Scan for the cell matching the given text and deliver its [x, y] coordinate at center. 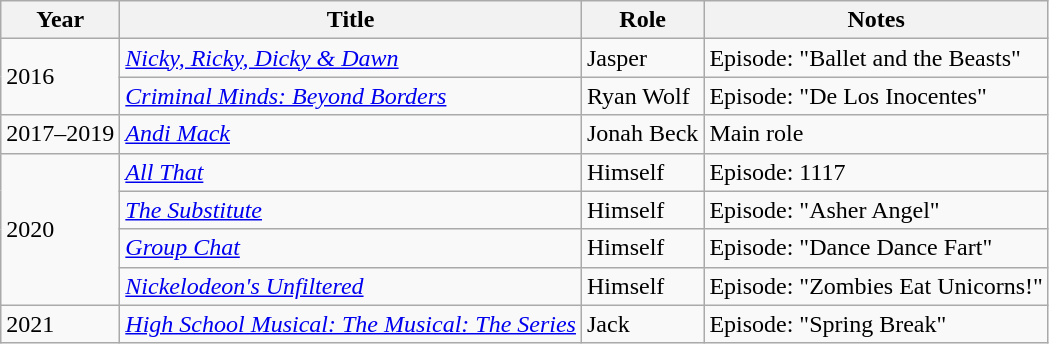
Main role [876, 134]
Nickelodeon's Unfiltered [351, 286]
Role [642, 20]
Jack [642, 324]
Episode: "Zombies Eat Unicorns!" [876, 286]
Episode: "Asher Angel" [876, 210]
The Substitute [351, 210]
Nicky, Ricky, Dicky & Dawn [351, 58]
Ryan Wolf [642, 96]
Episode: "Ballet and the Beasts" [876, 58]
Group Chat [351, 248]
Criminal Minds: Beyond Borders [351, 96]
Episode: "Spring Break" [876, 324]
All That [351, 172]
2020 [60, 229]
Episode: 1117 [876, 172]
2017–2019 [60, 134]
Episode: "Dance Dance Fart" [876, 248]
Jasper [642, 58]
Episode: "De Los Inocentes" [876, 96]
Title [351, 20]
2021 [60, 324]
Andi Mack [351, 134]
2016 [60, 77]
High School Musical: The Musical: The Series [351, 324]
Jonah Beck [642, 134]
Year [60, 20]
Notes [876, 20]
